Scan for the cell matching the given text and deliver its [x, y] coordinate at center. 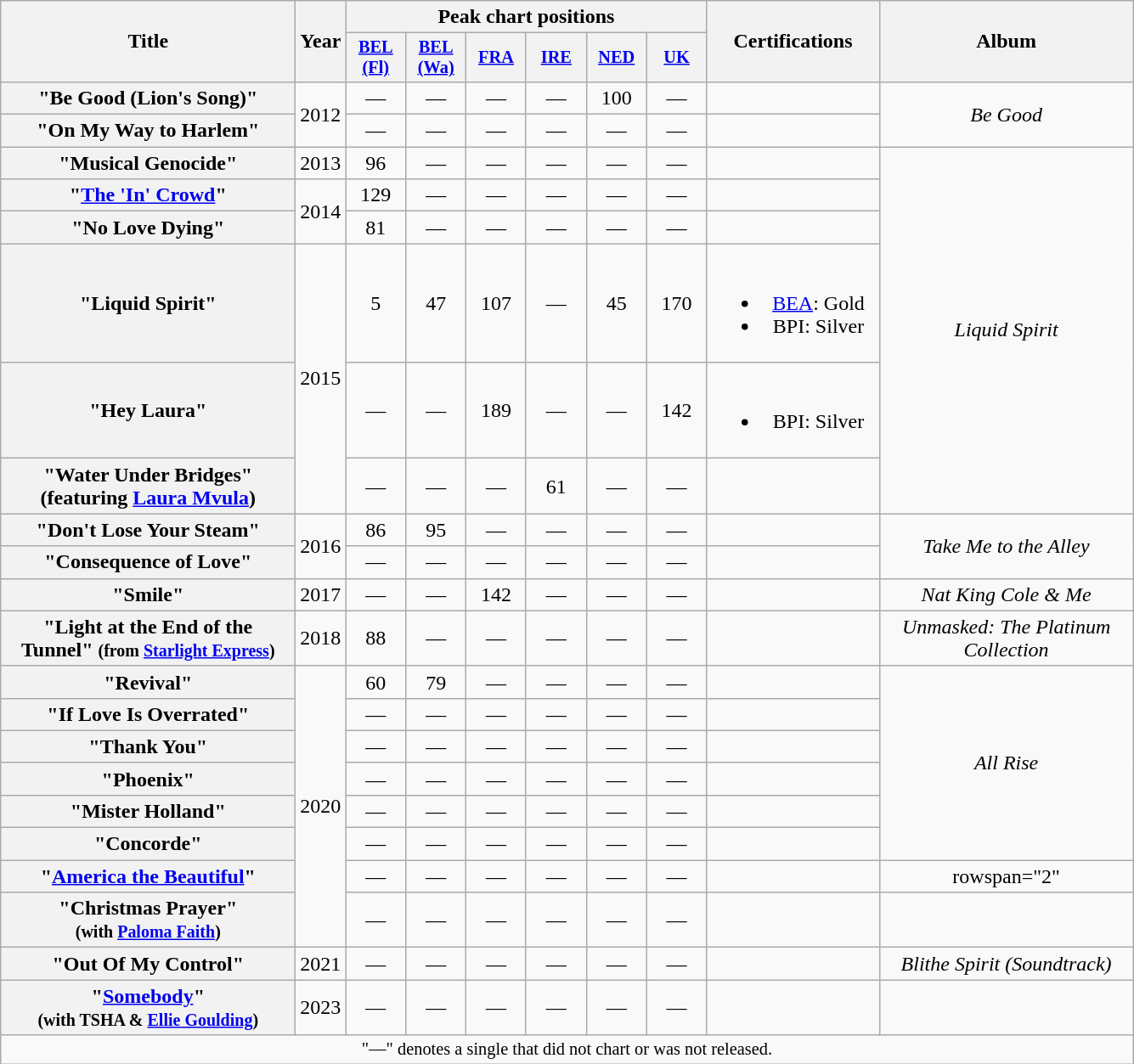
88 [375, 639]
170 [676, 303]
Certifications [793, 42]
2016 [321, 546]
Peak chart positions [527, 17]
2012 [321, 114]
"Musical Genocide" [148, 163]
BPI: Silver [793, 411]
"Water Under Bridges"(featuring Laura Mvula) [148, 486]
95 [437, 530]
IRE [556, 58]
"Thank You" [148, 746]
UK [676, 58]
Title [148, 42]
"Christmas Prayer"(with Paloma Faith) [148, 920]
86 [375, 530]
107 [496, 303]
47 [437, 303]
"Consequence of Love" [148, 562]
100 [617, 98]
79 [437, 682]
NED [617, 58]
45 [617, 303]
"Concorde" [148, 844]
"No Love Dying" [148, 228]
2018 [321, 639]
BEA: GoldBPI: Silver [793, 303]
Blithe Spirit (Soundtrack) [1006, 964]
"Phoenix" [148, 779]
"Mister Holland" [148, 811]
Album [1006, 42]
All Rise [1006, 763]
Unmasked: The Platinum Collection [1006, 639]
"Be Good (Lion's Song)" [148, 98]
Year [321, 42]
2017 [321, 594]
BEL (Wa) [437, 58]
BEL (Fl) [375, 58]
2021 [321, 964]
129 [375, 195]
"—" denotes a single that did not chart or was not released. [567, 1050]
2013 [321, 163]
Take Me to the Alley [1006, 546]
rowspan="2" [1006, 876]
"Hey Laura" [148, 411]
"Out Of My Control" [148, 964]
"Light at the End of the Tunnel" (from Starlight Express) [148, 639]
FRA [496, 58]
5 [375, 303]
81 [375, 228]
2020 [321, 807]
61 [556, 486]
"Don't Lose Your Steam" [148, 530]
2014 [321, 211]
"If Love Is Overrated" [148, 714]
"America the Beautiful" [148, 876]
2015 [321, 379]
96 [375, 163]
Liquid Spirit [1006, 330]
"Liquid Spirit" [148, 303]
189 [496, 411]
60 [375, 682]
Be Good [1006, 114]
"Somebody"(with TSHA & Ellie Goulding) [148, 1007]
"On My Way to Harlem" [148, 131]
2023 [321, 1007]
"Revival" [148, 682]
"The 'In' Crowd" [148, 195]
Nat King Cole & Me [1006, 594]
"Smile" [148, 594]
